Detect which cell encompasses the target text, then output its (x, y) center coordinate. 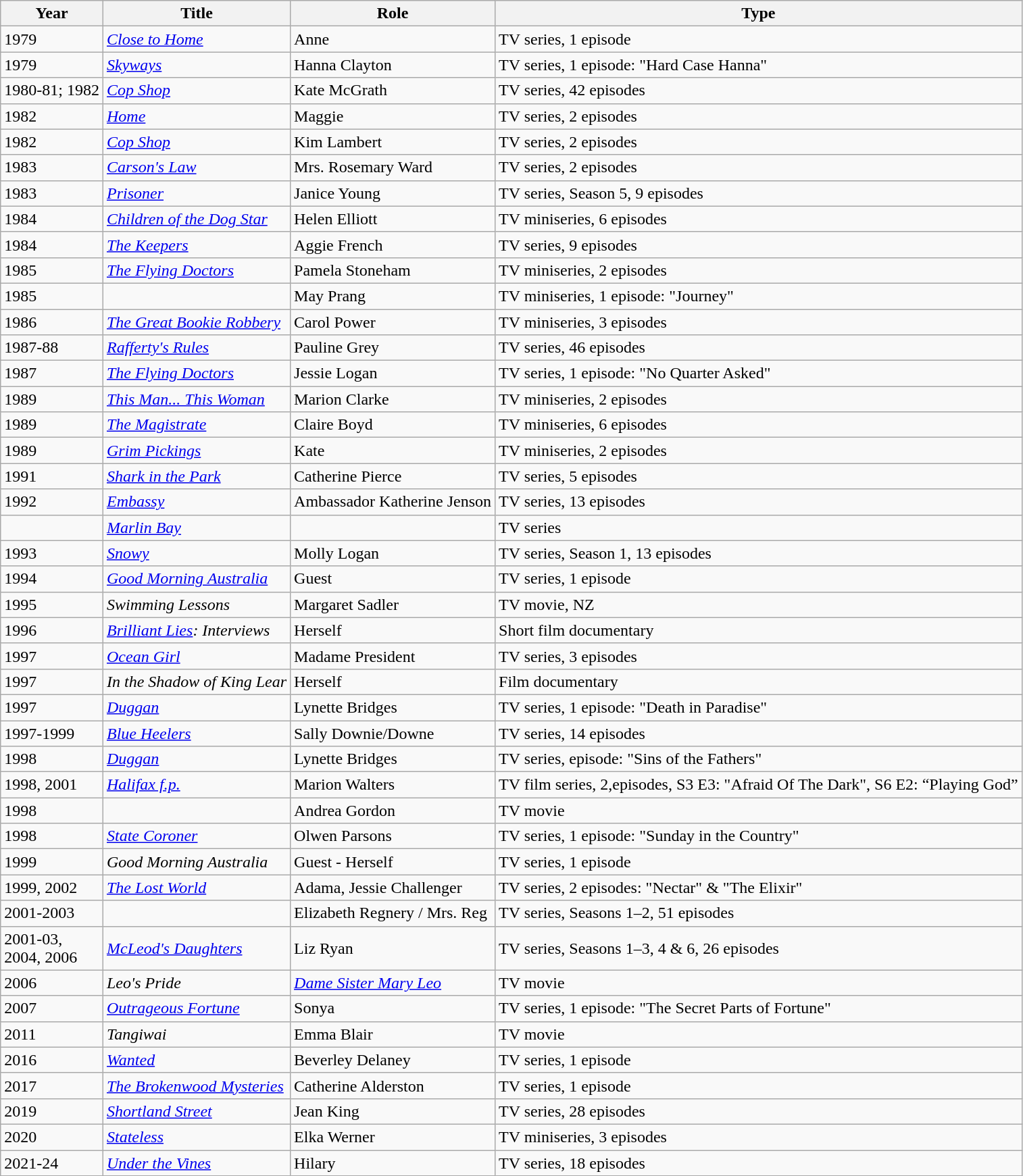
Title (196, 14)
Short film documentary (759, 630)
Type (759, 14)
1996 (52, 630)
1987-88 (52, 348)
2001-2003 (52, 913)
Marion Clarke (393, 399)
The Lost World (196, 888)
TV series, 28 episodes (759, 1111)
Aggie French (393, 245)
TV series, Season 1, 13 episodes (759, 553)
Guest - Herself (393, 862)
TV series, 3 episodes (759, 656)
Molly Logan (393, 553)
Ambassador Katherine Jenson (393, 502)
2011 (52, 1034)
Dame Sister Mary Leo (393, 983)
Guest (393, 579)
TV film series, 2,episodes, S3 E3: "Afraid Of The Dark", S6 E2: “Playing God” (759, 785)
TV series, 5 episodes (759, 476)
2001-03,2004, 2006 (52, 948)
This Man... This Woman (196, 399)
TV series, 14 episodes (759, 733)
Elka Werner (393, 1137)
Marlin Bay (196, 528)
Elizabeth Regnery / Mrs. Reg (393, 913)
Marion Walters (393, 785)
2021-24 (52, 1162)
Madame President (393, 656)
Wanted (196, 1060)
1993 (52, 553)
TV series, episode: "Sins of the Fathers" (759, 759)
TV series, 1 episode: "The Secret Parts of Fortune" (759, 1008)
Close to Home (196, 39)
Maggie (393, 116)
1994 (52, 579)
TV series, 9 episodes (759, 245)
1992 (52, 502)
Kim Lambert (393, 142)
Blue Heelers (196, 733)
Pamela Stoneham (393, 270)
Hilary (393, 1162)
Halifax f.p. (196, 785)
Janice Young (393, 193)
Role (393, 14)
1997-1999 (52, 733)
Catherine Alderston (393, 1085)
Mrs. Rosemary Ward (393, 168)
2020 (52, 1137)
Anne (393, 39)
TV miniseries, 1 episode: "Journey" (759, 296)
TV series, 1 episode: "Death in Paradise" (759, 707)
Shortland Street (196, 1111)
TV series, Seasons 1–2, 51 episodes (759, 913)
TV series, 18 episodes (759, 1162)
Claire Boyd (393, 425)
The Keepers (196, 245)
TV series (759, 528)
2006 (52, 983)
In the Shadow of King Lear (196, 682)
2007 (52, 1008)
1998, 2001 (52, 785)
1999, 2002 (52, 888)
May Prang (393, 296)
Embassy (196, 502)
Stateless (196, 1137)
Tangiwai (196, 1034)
1986 (52, 322)
Year (52, 14)
State Coroner (196, 836)
Liz Ryan (393, 948)
Emma Blair (393, 1034)
The Brokenwood Mysteries (196, 1085)
TV series, 13 episodes (759, 502)
2016 (52, 1060)
Prisoner (196, 193)
Sonya (393, 1008)
Children of the Dog Star (196, 219)
TV series, Season 5, 9 episodes (759, 193)
1987 (52, 374)
2019 (52, 1111)
TV series, 42 episodes (759, 91)
Under the Vines (196, 1162)
1980-81; 1982 (52, 91)
The Magistrate (196, 425)
Rafferty's Rules (196, 348)
TV series, 1 episode: "No Quarter Asked" (759, 374)
TV series, Seasons 1–3, 4 & 6, 26 episodes (759, 948)
Andrea Gordon (393, 811)
The Great Bookie Robbery (196, 322)
TV series, 1 episode: "Sunday in the Country" (759, 836)
Ocean Girl (196, 656)
1995 (52, 605)
Film documentary (759, 682)
Adama, Jessie Challenger (393, 888)
Shark in the Park (196, 476)
Carson's Law (196, 168)
Snowy (196, 553)
Beverley Delaney (393, 1060)
Home (196, 116)
Sally Downie/Downe (393, 733)
Catherine Pierce (393, 476)
Brilliant Lies: Interviews (196, 630)
Jean King (393, 1111)
TV movie, NZ (759, 605)
Hanna Clayton (393, 65)
2017 (52, 1085)
McLeod's Daughters (196, 948)
Carol Power (393, 322)
1991 (52, 476)
1999 (52, 862)
Leo's Pride (196, 983)
Olwen Parsons (393, 836)
TV series, 46 episodes (759, 348)
TV series, 1 episode: "Hard Case Hanna" (759, 65)
Skyways (196, 65)
Jessie Logan (393, 374)
Kate (393, 451)
Margaret Sadler (393, 605)
Kate McGrath (393, 91)
Grim Pickings (196, 451)
Helen Elliott (393, 219)
Outrageous Fortune (196, 1008)
Swimming Lessons (196, 605)
TV series, 2 episodes: "Nectar" & "The Elixir" (759, 888)
Pauline Grey (393, 348)
